Search for the cell housing the specified text and yield its (X, Y) center coordinate. 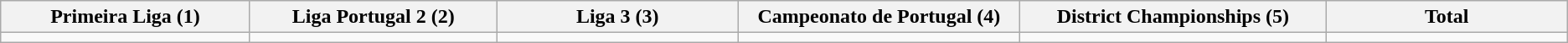
District Championships (5) (1173, 17)
Primeira Liga (1) (126, 17)
Liga 3 (3) (617, 17)
Liga Portugal 2 (2) (374, 17)
Total (1447, 17)
Campeonato de Portugal (4) (879, 17)
